Find where the given text appears and provide that cell's center as (X, Y) coordinate. 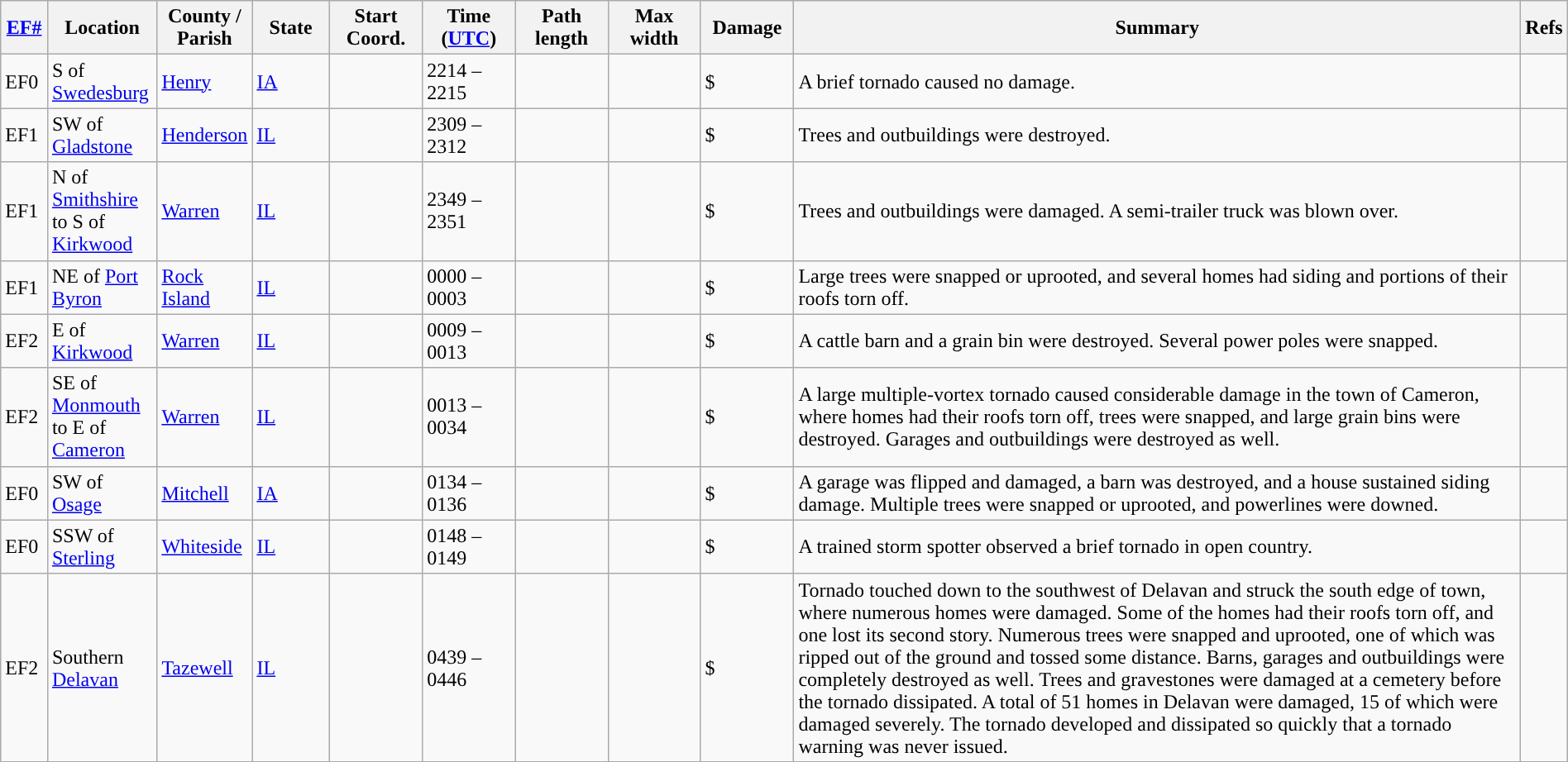
SW of Gladstone (102, 136)
2309 – 2312 (469, 136)
A brief tornado caused no damage. (1158, 81)
NE of Port Byron (102, 288)
Summary (1158, 28)
Start Coord. (375, 28)
0013 – 0034 (469, 417)
Refs (1545, 28)
A trained storm spotter observed a brief tornado in open country. (1158, 547)
SE of Monmouth to E of Cameron (102, 417)
Large trees were snapped or uprooted, and several homes had siding and portions of their roofs torn off. (1158, 288)
Mitchell (205, 493)
State (291, 28)
2214 – 2215 (469, 81)
N of Smithshire to S of Kirkwood (102, 212)
Time (UTC) (469, 28)
0439 – 0446 (469, 668)
EF# (25, 28)
Location (102, 28)
Damage (748, 28)
Rock Island (205, 288)
Trees and outbuildings were damaged. A semi-trailer truck was blown over. (1158, 212)
SW of Osage (102, 493)
County / Parish (205, 28)
2349 – 2351 (469, 212)
Path length (562, 28)
Max width (654, 28)
Tazewell (205, 668)
Henderson (205, 136)
Trees and outbuildings were destroyed. (1158, 136)
0009 – 0013 (469, 341)
0148 – 0149 (469, 547)
Whiteside (205, 547)
SSW of Sterling (102, 547)
A cattle barn and a grain bin were destroyed. Several power poles were snapped. (1158, 341)
0000 – 0003 (469, 288)
Southern Delavan (102, 668)
0134 – 0136 (469, 493)
E of Kirkwood (102, 341)
Henry (205, 81)
S of Swedesburg (102, 81)
